From the cell containing the given text, extract its center point as (x, y) coordinate. 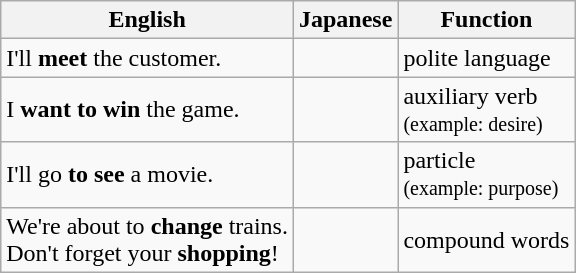
compound words (486, 240)
I'll meet the customer. (148, 58)
We're about to change trains. Don't forget your shopping! (148, 240)
Function (486, 20)
particle (example: purpose) (486, 174)
I'll go to see a movie. (148, 174)
English (148, 20)
polite language (486, 58)
I want to win the game. (148, 110)
auxiliary verb (example: desire) (486, 110)
Japanese (345, 20)
